For the text-containing cell, return its midpoint in [X, Y] coordinate format. 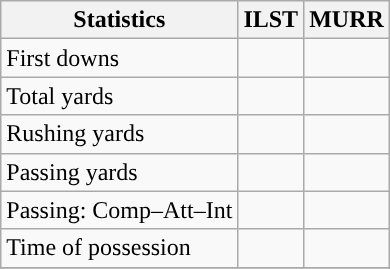
Rushing yards [120, 134]
Statistics [120, 20]
MURR [347, 20]
First downs [120, 58]
Passing yards [120, 172]
Total yards [120, 96]
ILST [271, 20]
Passing: Comp–Att–Int [120, 210]
Time of possession [120, 248]
